Pinpoint the cell where the given text exists, returning its [x, y] midpoint coordinate. 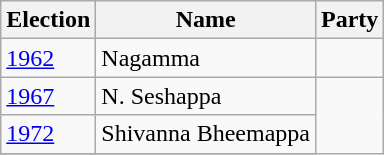
1972 [48, 134]
1967 [48, 96]
Name [206, 20]
Shivanna Bheemappa [206, 134]
Party [349, 20]
Nagamma [206, 58]
Election [48, 20]
N. Seshappa [206, 96]
1962 [48, 58]
